Output the [x, y] coordinate of the center of the cell containing the given text.  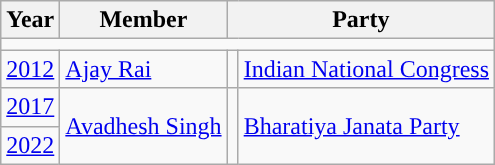
Year [30, 20]
2017 [30, 107]
Ajay Rai [144, 69]
2022 [30, 145]
2012 [30, 69]
Member [144, 20]
Party [360, 20]
Bharatiya Janata Party [366, 126]
Avadhesh Singh [144, 126]
Indian National Congress [366, 69]
